Provide the [x, y] coordinate of the cell's center where the given text is located.  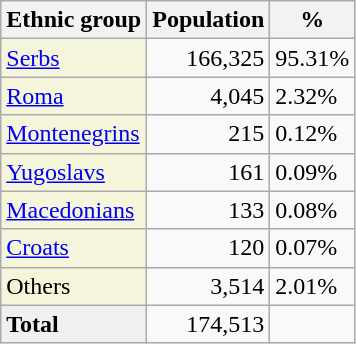
166,325 [208, 58]
120 [208, 248]
0.08% [312, 210]
215 [208, 134]
Yugoslavs [74, 172]
Montenegrins [74, 134]
2.01% [312, 286]
Croats [74, 248]
Others [74, 286]
Serbs [74, 58]
Macedonians [74, 210]
Total [74, 324]
161 [208, 172]
4,045 [208, 96]
95.31% [312, 58]
174,513 [208, 324]
Ethnic group [74, 20]
Roma [74, 96]
Population [208, 20]
% [312, 20]
0.12% [312, 134]
0.07% [312, 248]
0.09% [312, 172]
2.32% [312, 96]
3,514 [208, 286]
133 [208, 210]
